Locate the cell with the specified text and output its [x, y] center coordinate. 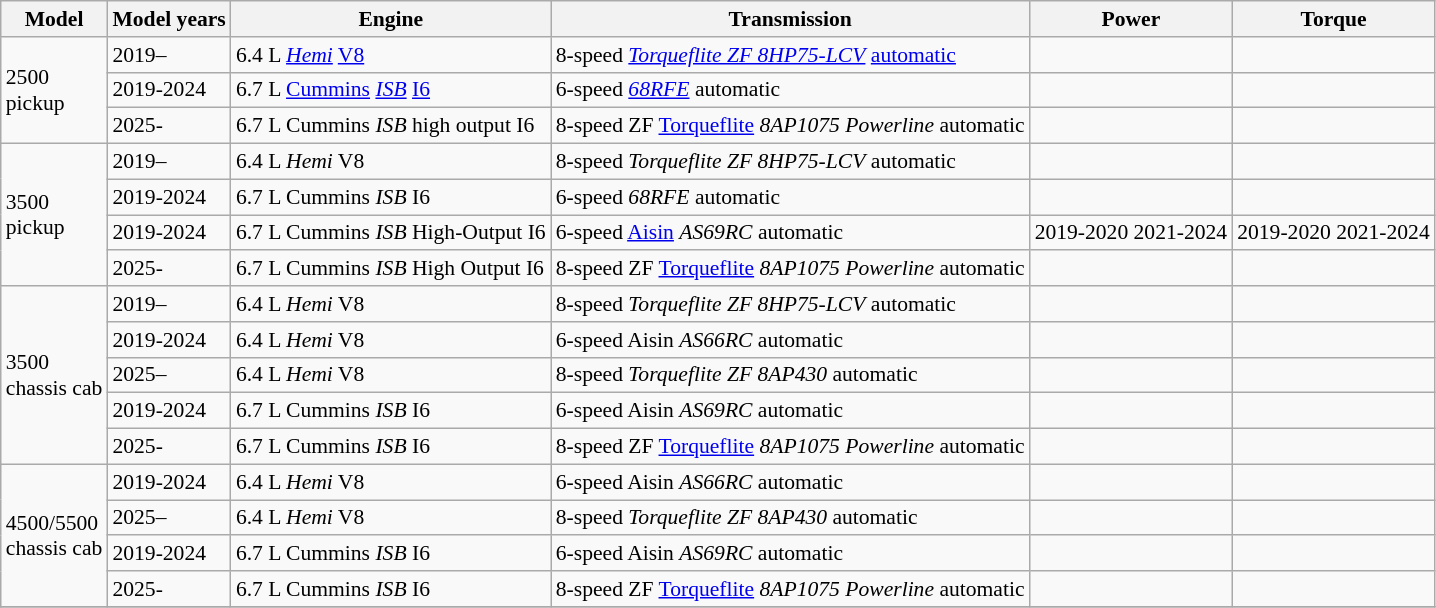
Model years [168, 19]
Model [54, 19]
Torque [1334, 19]
Transmission [790, 19]
6.7 L Cummins ISB High-Output I6 [391, 233]
Engine [391, 19]
Power [1132, 19]
2500pickup [54, 90]
3500pickup [54, 215]
6.7 L Cummins ISB high output I6 [391, 126]
6.7 L Cummins ISB High Output I6 [391, 269]
4500/5500chassis cab [54, 535]
3500chassis cab [54, 375]
